Return [x, y] of the center of cell containing provided text 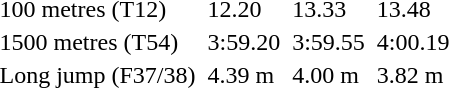
3:59.55 [329, 42]
3:59.20 [244, 42]
